From the cell containing the given text, extract its center point as (X, Y) coordinate. 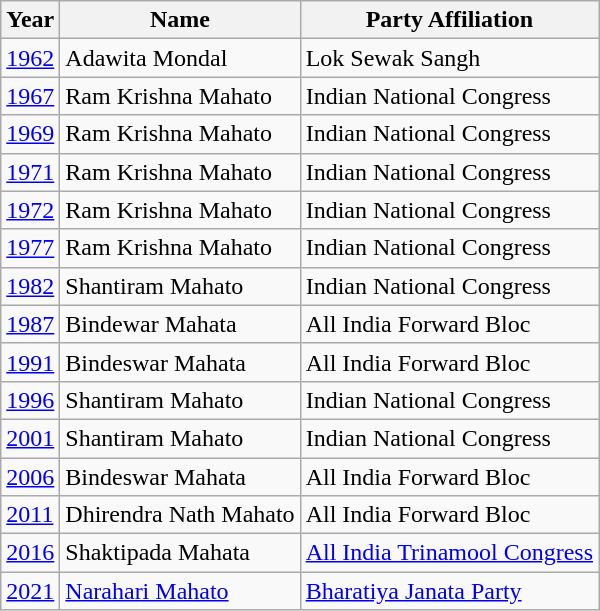
1982 (30, 286)
1987 (30, 324)
2006 (30, 477)
1971 (30, 172)
1996 (30, 400)
2016 (30, 553)
Narahari Mahato (180, 591)
1969 (30, 134)
1972 (30, 210)
2011 (30, 515)
Dhirendra Nath Mahato (180, 515)
2021 (30, 591)
Adawita Mondal (180, 58)
1991 (30, 362)
1967 (30, 96)
2001 (30, 438)
Party Affiliation (449, 20)
Name (180, 20)
All India Trinamool Congress (449, 553)
Bindewar Mahata (180, 324)
1977 (30, 248)
1962 (30, 58)
Lok Sewak Sangh (449, 58)
Year (30, 20)
Bharatiya Janata Party (449, 591)
Shaktipada Mahata (180, 553)
